Capture the cell that displays the provided text and extract its [x, y] central coordinate. 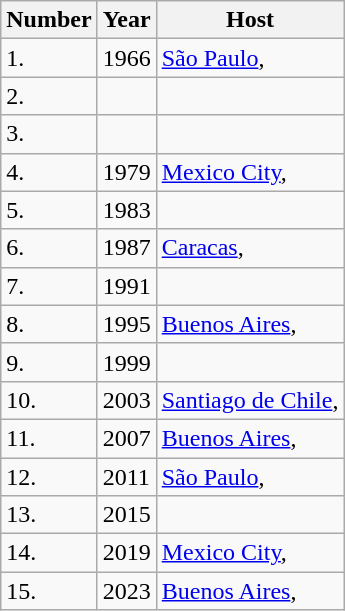
1. [49, 58]
1983 [126, 210]
Host [250, 20]
2019 [126, 553]
2015 [126, 515]
7. [49, 286]
9. [49, 362]
1999 [126, 362]
Year [126, 20]
1991 [126, 286]
3. [49, 134]
2003 [126, 400]
2. [49, 96]
Santiago de Chile, [250, 400]
4. [49, 172]
8. [49, 324]
1987 [126, 248]
2007 [126, 438]
Caracas, [250, 248]
14. [49, 553]
1995 [126, 324]
5. [49, 210]
2023 [126, 591]
2011 [126, 477]
11. [49, 438]
1966 [126, 58]
13. [49, 515]
Number [49, 20]
12. [49, 477]
15. [49, 591]
1979 [126, 172]
6. [49, 248]
10. [49, 400]
